Identify which cell holds the provided text, then report its [X, Y] central coordinate. 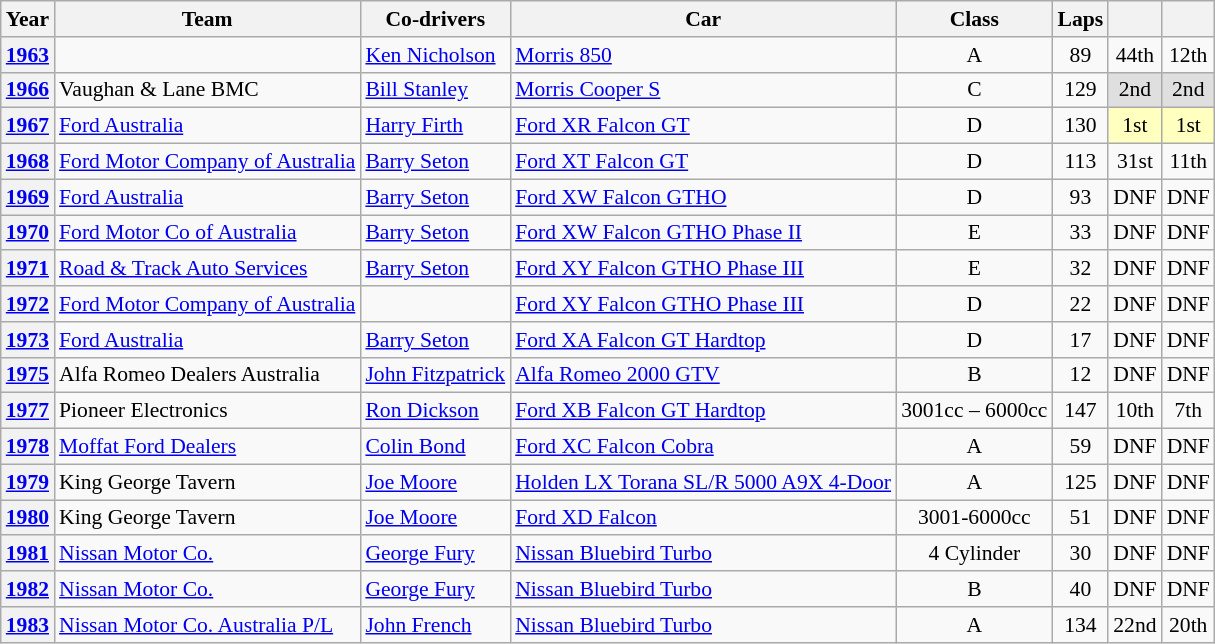
1977 [28, 411]
113 [1081, 162]
3001-6000cc [974, 518]
Moffat Ford Dealers [207, 447]
22nd [1134, 625]
129 [1081, 90]
59 [1081, 447]
1983 [28, 625]
30 [1081, 554]
John French [435, 625]
Vaughan & Lane BMC [207, 90]
40 [1081, 589]
Car [703, 19]
1982 [28, 589]
Ron Dickson [435, 411]
Ford XW Falcon GTHO [703, 197]
125 [1081, 482]
Year [28, 19]
Ford Motor Co of Australia [207, 233]
Road & Track Auto Services [207, 269]
32 [1081, 269]
22 [1081, 304]
31st [1134, 162]
Co-drivers [435, 19]
Ford XA Falcon GT Hardtop [703, 340]
1980 [28, 518]
12th [1188, 55]
1973 [28, 340]
Ford XR Falcon GT [703, 126]
Bill Stanley [435, 90]
Morris Cooper S [703, 90]
Ford XD Falcon [703, 518]
17 [1081, 340]
12 [1081, 375]
1981 [28, 554]
1966 [28, 90]
147 [1081, 411]
89 [1081, 55]
Alfa Romeo Dealers Australia [207, 375]
John Fitzpatrick [435, 375]
44th [1134, 55]
Colin Bond [435, 447]
Team [207, 19]
Nissan Motor Co. Australia P/L [207, 625]
C [974, 90]
33 [1081, 233]
Ford XW Falcon GTHO Phase II [703, 233]
1971 [28, 269]
10th [1134, 411]
1967 [28, 126]
1979 [28, 482]
1968 [28, 162]
130 [1081, 126]
4 Cylinder [974, 554]
11th [1188, 162]
Ford XB Falcon GT Hardtop [703, 411]
134 [1081, 625]
Pioneer Electronics [207, 411]
93 [1081, 197]
Harry Firth [435, 126]
1975 [28, 375]
1969 [28, 197]
20th [1188, 625]
7th [1188, 411]
Holden LX Torana SL/R 5000 A9X 4-Door [703, 482]
Morris 850 [703, 55]
1970 [28, 233]
Ford XC Falcon Cobra [703, 447]
Ken Nicholson [435, 55]
Class [974, 19]
1972 [28, 304]
Ford XT Falcon GT [703, 162]
1963 [28, 55]
1978 [28, 447]
51 [1081, 518]
3001cc – 6000cc [974, 411]
Alfa Romeo 2000 GTV [703, 375]
Laps [1081, 19]
